Provide the [x, y] coordinate of the cell's center where the given text is located.  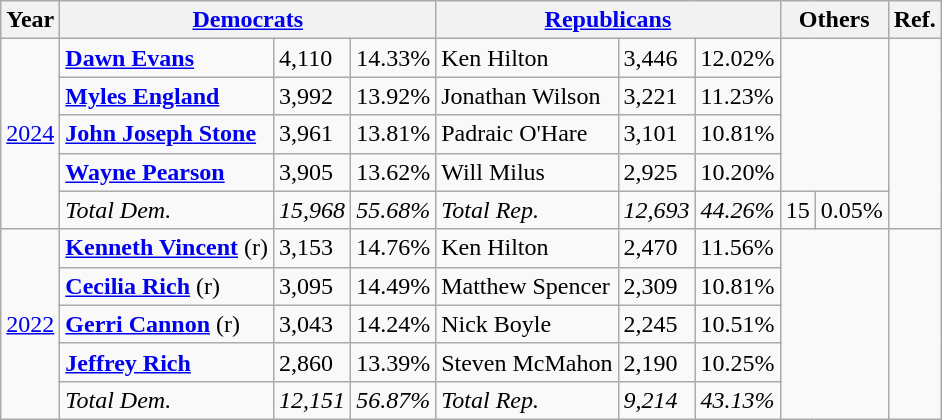
Dawn Evans [167, 58]
13.39% [394, 362]
Myles England [167, 96]
14.24% [394, 324]
3,095 [312, 286]
Republicans [608, 20]
2022 [30, 324]
13.81% [394, 134]
Jeffrey Rich [167, 362]
Wayne Pearson [167, 172]
11.23% [738, 96]
Steven McMahon [527, 362]
15 [798, 210]
12,151 [312, 400]
Ref. [914, 20]
43.13% [738, 400]
Democrats [248, 20]
2,190 [656, 362]
44.26% [738, 210]
3,101 [656, 134]
Year [30, 20]
14.76% [394, 248]
10.51% [738, 324]
3,961 [312, 134]
3,221 [656, 96]
10.20% [738, 172]
Padraic O'Hare [527, 134]
3,992 [312, 96]
John Joseph Stone [167, 134]
13.62% [394, 172]
Gerri Cannon (r) [167, 324]
13.92% [394, 96]
Cecilia Rich (r) [167, 286]
10.25% [738, 362]
15,968 [312, 210]
Nick Boyle [527, 324]
3,153 [312, 248]
Will Milus [527, 172]
0.05% [852, 210]
11.56% [738, 248]
Kenneth Vincent (r) [167, 248]
12.02% [738, 58]
Others [834, 20]
3,905 [312, 172]
14.49% [394, 286]
2024 [30, 134]
55.68% [394, 210]
9,214 [656, 400]
2,309 [656, 286]
2,925 [656, 172]
2,470 [656, 248]
Matthew Spencer [527, 286]
2,245 [656, 324]
4,110 [312, 58]
14.33% [394, 58]
12,693 [656, 210]
2,860 [312, 362]
Jonathan Wilson [527, 96]
56.87% [394, 400]
3,043 [312, 324]
3,446 [656, 58]
